Scan for the cell matching the given text and deliver its [x, y] coordinate at center. 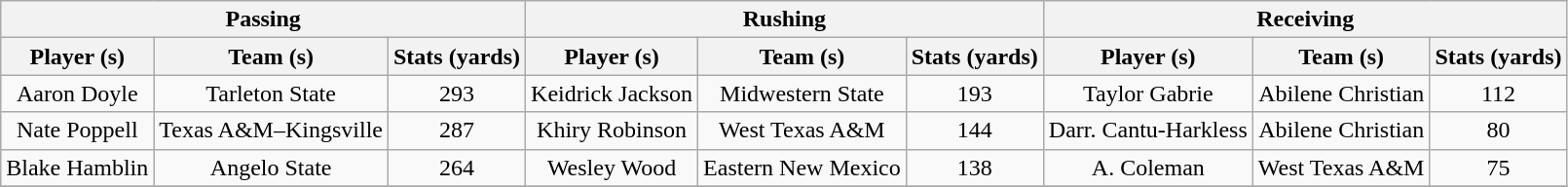
80 [1498, 131]
Rushing [785, 19]
144 [974, 131]
Angelo State [271, 168]
Keidrick Jackson [612, 93]
Midwestern State [803, 93]
Wesley Wood [612, 168]
Eastern New Mexico [803, 168]
Nate Poppell [78, 131]
75 [1498, 168]
Texas A&M–Kingsville [271, 131]
Aaron Doyle [78, 93]
Receiving [1305, 19]
193 [974, 93]
112 [1498, 93]
A. Coleman [1147, 168]
Passing [263, 19]
Taylor Gabrie [1147, 93]
293 [456, 93]
Darr. Cantu-Harkless [1147, 131]
287 [456, 131]
138 [974, 168]
264 [456, 168]
Khiry Robinson [612, 131]
Tarleton State [271, 93]
Blake Hamblin [78, 168]
